Output the (X, Y) coordinate of the center of the cell containing the given text.  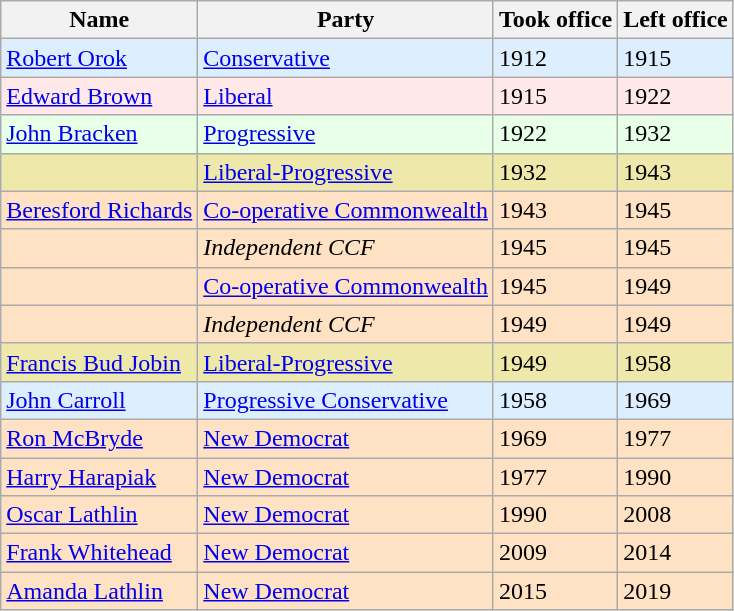
Robert Orok (100, 58)
Left office (676, 20)
2019 (676, 591)
Progressive (346, 134)
Conservative (346, 58)
Party (346, 20)
Progressive Conservative (346, 400)
Edward Brown (100, 96)
Oscar Lathlin (100, 515)
Harry Harapiak (100, 477)
Francis Bud Jobin (100, 362)
Name (100, 20)
Took office (555, 20)
Frank Whitehead (100, 553)
1912 (555, 58)
Beresford Richards (100, 210)
Amanda Lathlin (100, 591)
John Carroll (100, 400)
2008 (676, 515)
Liberal (346, 96)
Ron McBryde (100, 438)
John Bracken (100, 134)
2009 (555, 553)
2014 (676, 553)
2015 (555, 591)
